Pinpoint the cell where the given text exists, returning its [x, y] midpoint coordinate. 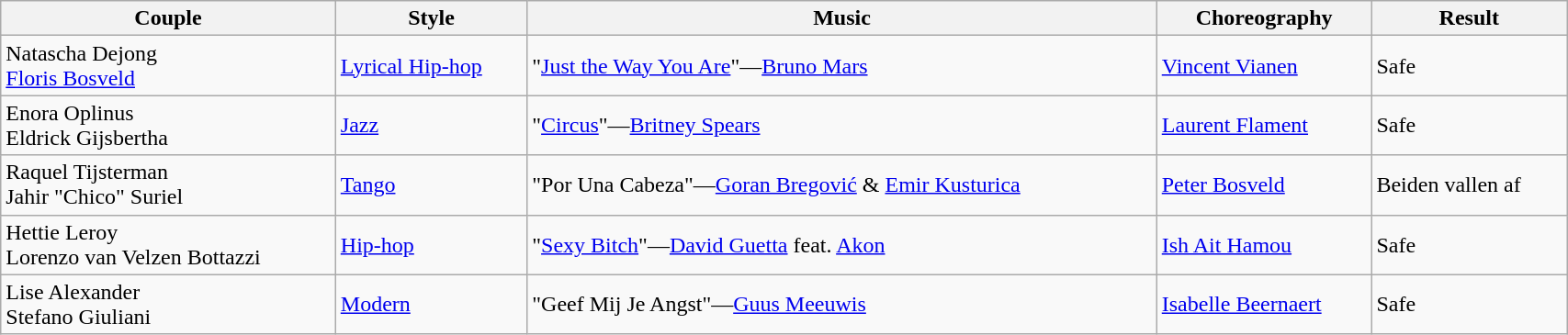
Lise AlexanderStefano Giuliani [169, 305]
"Geef Mij Je Angst"—Guus Meeuwis [841, 305]
Enora OplinusEldrick Gijsbertha [169, 125]
Style [431, 18]
Lyrical Hip-hop [431, 66]
Jazz [431, 125]
Hettie LeroyLorenzo van Velzen Bottazzi [169, 244]
Music [841, 18]
Peter Bosveld [1264, 185]
"Por Una Cabeza"—Goran Bregović & Emir Kusturica [841, 185]
Laurent Flament [1264, 125]
Beiden vallen af [1470, 185]
Ish Ait Hamou [1264, 244]
"Just the Way You Are"—Bruno Mars [841, 66]
Tango [431, 185]
"Sexy Bitch"—David Guetta feat. Akon [841, 244]
"Circus"—Britney Spears [841, 125]
Natascha DejongFloris Bosveld [169, 66]
Vincent Vianen [1264, 66]
Isabelle Beernaert [1264, 305]
Hip-hop [431, 244]
Result [1470, 18]
Modern [431, 305]
Choreography [1264, 18]
Couple [169, 18]
Raquel TijstermanJahir "Chico" Suriel [169, 185]
